For the text-containing cell, return its midpoint in [X, Y] coordinate format. 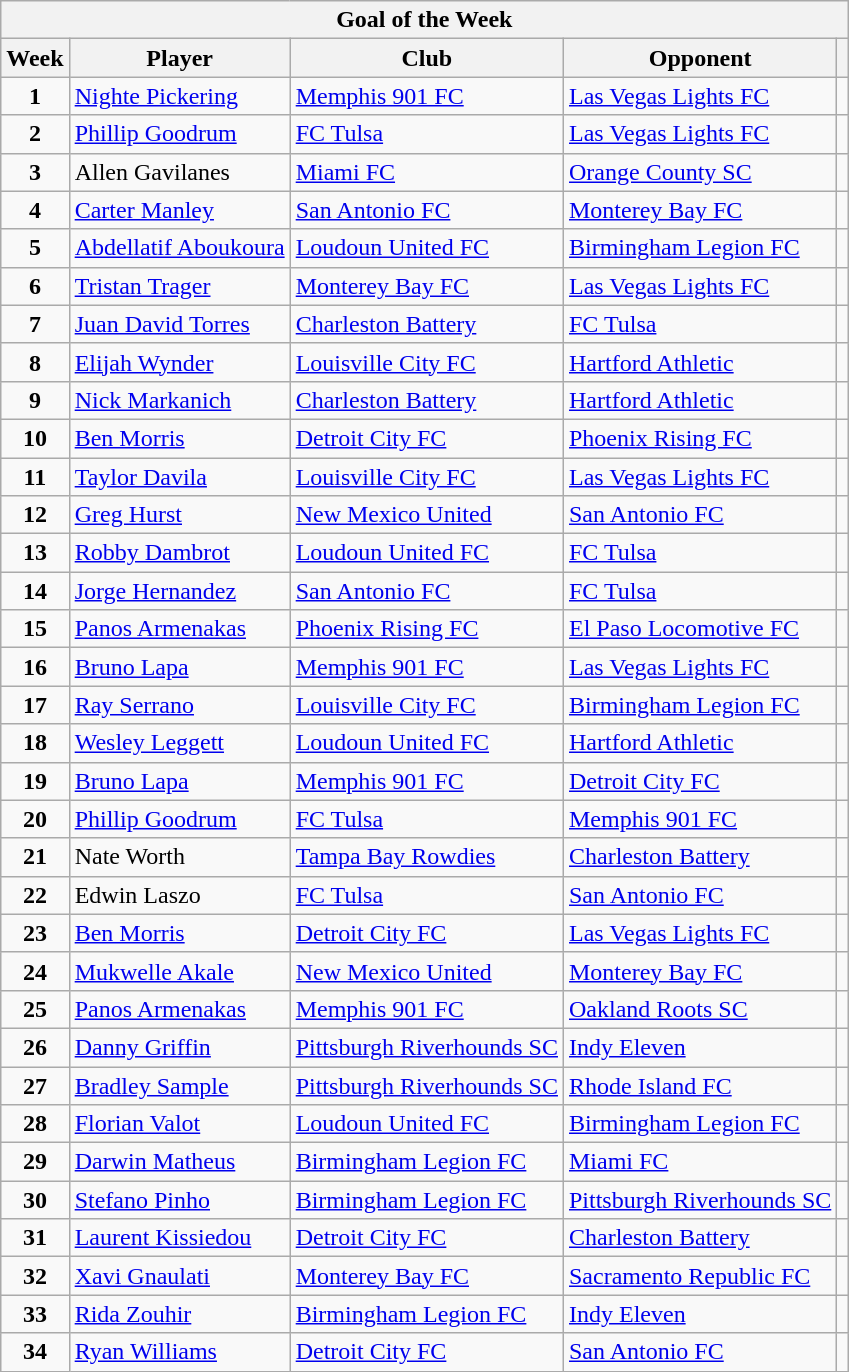
29 [35, 1162]
Opponent [700, 58]
Jorge Hernandez [180, 591]
24 [35, 971]
Darwin Matheus [180, 1162]
10 [35, 438]
Club [426, 58]
Danny Griffin [180, 1047]
Ray Serrano [180, 705]
Nighte Pickering [180, 96]
30 [35, 1200]
21 [35, 857]
12 [35, 515]
4 [35, 210]
Laurent Kissiedou [180, 1238]
18 [35, 743]
34 [35, 1352]
Xavi Gnaulati [180, 1276]
Carter Manley [180, 210]
9 [35, 400]
El Paso Locomotive FC [700, 629]
8 [35, 362]
17 [35, 705]
Florian Valot [180, 1124]
28 [35, 1124]
19 [35, 781]
Rhode Island FC [700, 1085]
Robby Dambrot [180, 553]
Sacramento Republic FC [700, 1276]
Orange County SC [700, 172]
Juan David Torres [180, 324]
7 [35, 324]
23 [35, 933]
Nate Worth [180, 857]
22 [35, 895]
20 [35, 819]
Goal of the Week [424, 20]
26 [35, 1047]
32 [35, 1276]
13 [35, 553]
31 [35, 1238]
Wesley Leggett [180, 743]
2 [35, 134]
11 [35, 477]
1 [35, 96]
33 [35, 1314]
Nick Markanich [180, 400]
Week [35, 58]
Abdellatif Aboukoura [180, 248]
14 [35, 591]
5 [35, 248]
3 [35, 172]
Elijah Wynder [180, 362]
25 [35, 1009]
Taylor Davila [180, 477]
Edwin Laszo [180, 895]
Player [180, 58]
Tampa Bay Rowdies [426, 857]
Stefano Pinho [180, 1200]
Tristan Trager [180, 286]
Mukwelle Akale [180, 971]
15 [35, 629]
Allen Gavilanes [180, 172]
6 [35, 286]
16 [35, 667]
Rida Zouhir [180, 1314]
Ryan Williams [180, 1352]
Greg Hurst [180, 515]
27 [35, 1085]
Bradley Sample [180, 1085]
Oakland Roots SC [700, 1009]
